Pinpoint the cell where the given text exists, returning its [X, Y] midpoint coordinate. 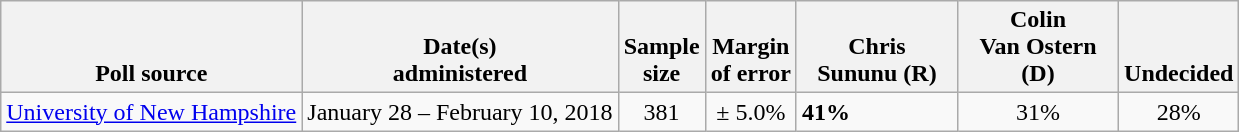
± 5.0% [750, 112]
31% [1038, 112]
41% [876, 112]
Marginof error [750, 47]
Samplesize [662, 47]
ChrisSununu (R) [876, 47]
University of New Hampshire [152, 112]
Undecided [1179, 47]
Date(s)administered [460, 47]
January 28 – February 10, 2018 [460, 112]
28% [1179, 112]
Poll source [152, 47]
ColinVan Ostern (D) [1038, 47]
381 [662, 112]
